Return the (x, y) coordinate for the center point of the cell that contains the specified text.  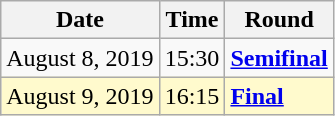
August 9, 2019 (80, 96)
16:15 (192, 96)
Date (80, 20)
15:30 (192, 58)
Semifinal (279, 58)
August 8, 2019 (80, 58)
Time (192, 20)
Round (279, 20)
Final (279, 96)
